For the text-containing cell, return its midpoint in [X, Y] coordinate format. 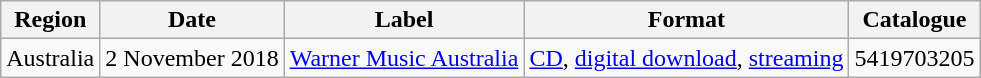
Region [50, 20]
5419703205 [914, 58]
Warner Music Australia [404, 58]
Australia [50, 58]
Label [404, 20]
Format [686, 20]
CD, digital download, streaming [686, 58]
2 November 2018 [192, 58]
Date [192, 20]
Catalogue [914, 20]
